Detect which cell encompasses the target text, then output its [x, y] center coordinate. 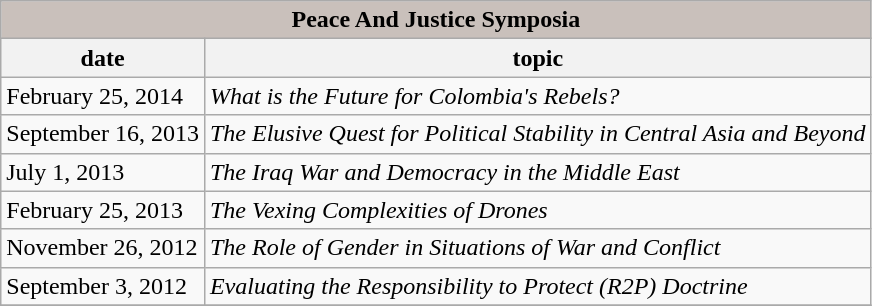
What is the Future for Colombia's Rebels? [538, 96]
Evaluating the Responsibility to Protect (R2P) Doctrine [538, 286]
The Role of Gender in Situations of War and Conflict [538, 248]
February 25, 2013 [103, 210]
topic [538, 58]
July 1, 2013 [103, 172]
November 26, 2012 [103, 248]
September 16, 2013 [103, 134]
date [103, 58]
The Elusive Quest for Political Stability in Central Asia and Beyond [538, 134]
The Vexing Complexities of Drones [538, 210]
Peace And Justice Symposia [436, 20]
February 25, 2014 [103, 96]
September 3, 2012 [103, 286]
The Iraq War and Democracy in the Middle East [538, 172]
